Scan for the cell matching the given text and deliver its [X, Y] coordinate at center. 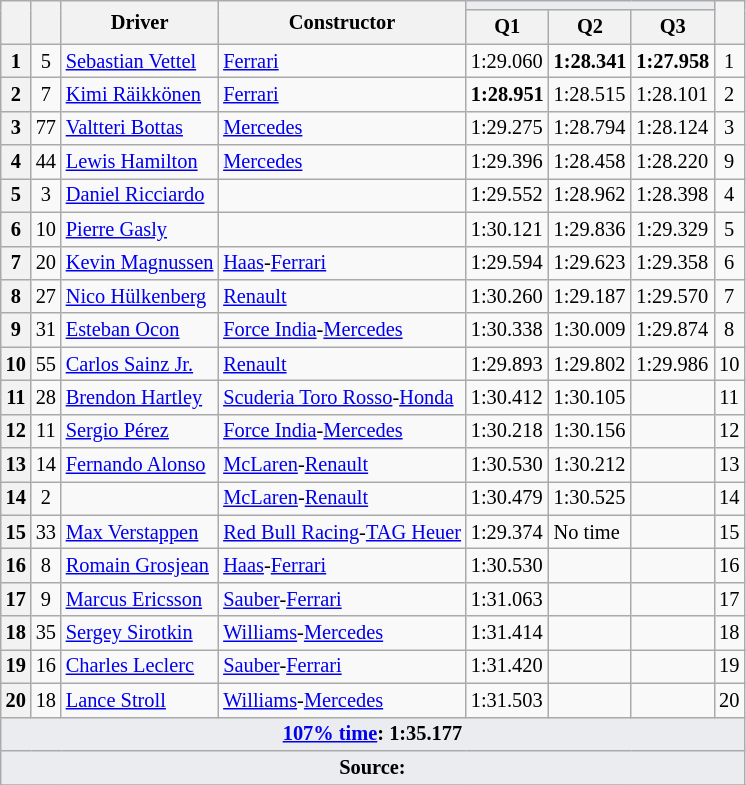
1:27.958 [672, 61]
1:29.570 [672, 296]
1:30.338 [508, 330]
1:28.458 [590, 162]
Kimi Räikkönen [140, 94]
55 [46, 364]
1:29.802 [590, 364]
1:29.358 [672, 263]
Max Verstappen [140, 532]
1:28.341 [590, 61]
1:31.420 [508, 666]
77 [46, 128]
1:28.124 [672, 128]
1:30.156 [590, 431]
1:31.063 [508, 599]
33 [46, 532]
28 [46, 397]
Lance Stroll [140, 700]
Nico Hülkenberg [140, 296]
107% time: 1:35.177 [372, 734]
Charles Leclerc [140, 666]
1:29.329 [672, 229]
Constructor [342, 22]
1:31.503 [508, 700]
1:29.060 [508, 61]
44 [46, 162]
1:30.009 [590, 330]
1:30.121 [508, 229]
Romain Grosjean [140, 565]
1:29.594 [508, 263]
1:30.212 [590, 465]
Lewis Hamilton [140, 162]
1:31.414 [508, 633]
Carlos Sainz Jr. [140, 364]
Sebastian Vettel [140, 61]
Sergio Pérez [140, 431]
Q2 [590, 27]
Brendon Hartley [140, 397]
1:29.275 [508, 128]
No time [590, 532]
Scuderia Toro Rosso-Honda [342, 397]
1:29.552 [508, 195]
Q1 [508, 27]
1:29.187 [590, 296]
1:28.101 [672, 94]
1:29.874 [672, 330]
1:29.623 [590, 263]
1:28.398 [672, 195]
1:28.515 [590, 94]
1:30.260 [508, 296]
Kevin Magnussen [140, 263]
1:28.951 [508, 94]
1:29.893 [508, 364]
35 [46, 633]
1:29.986 [672, 364]
Valtteri Bottas [140, 128]
Sergey Sirotkin [140, 633]
1:30.218 [508, 431]
Pierre Gasly [140, 229]
27 [46, 296]
1:28.794 [590, 128]
1:29.836 [590, 229]
Red Bull Racing-TAG Heuer [342, 532]
Daniel Ricciardo [140, 195]
Esteban Ocon [140, 330]
1:28.962 [590, 195]
1:28.220 [672, 162]
1:29.374 [508, 532]
1:30.412 [508, 397]
Fernando Alonso [140, 465]
Driver [140, 22]
Source: [372, 767]
Marcus Ericsson [140, 599]
1:30.105 [590, 397]
1:30.479 [508, 498]
1:29.396 [508, 162]
31 [46, 330]
Q3 [672, 27]
1:30.525 [590, 498]
